Find where the given text appears and provide that cell's center as [X, Y] coordinate. 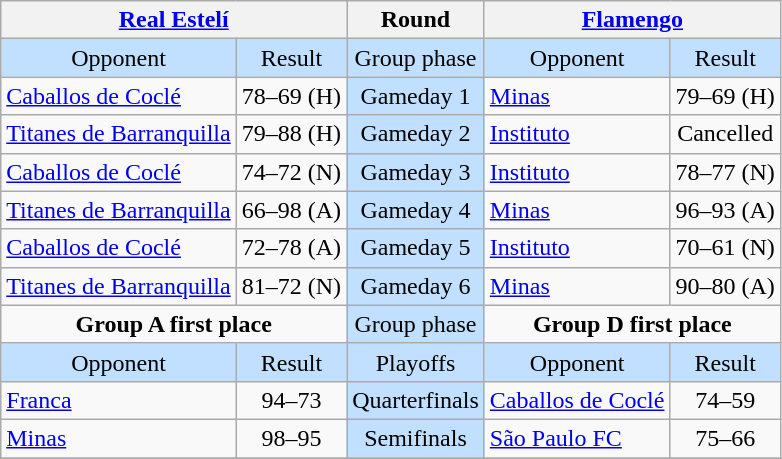
74–72 (N) [291, 172]
98–95 [291, 438]
90–80 (A) [725, 286]
Cancelled [725, 134]
Group D first place [632, 324]
Gameday 1 [416, 96]
Playoffs [416, 362]
Semifinals [416, 438]
Quarterfinals [416, 400]
74–59 [725, 400]
Gameday 6 [416, 286]
66–98 (A) [291, 210]
Franca [118, 400]
Flamengo [632, 20]
79–88 (H) [291, 134]
70–61 (N) [725, 248]
75–66 [725, 438]
81–72 (N) [291, 286]
São Paulo FC [577, 438]
79–69 (H) [725, 96]
Gameday 3 [416, 172]
94–73 [291, 400]
Group A first place [174, 324]
Gameday 4 [416, 210]
78–77 (N) [725, 172]
78–69 (H) [291, 96]
96–93 (A) [725, 210]
Real Estelí [174, 20]
Round [416, 20]
Gameday 2 [416, 134]
Gameday 5 [416, 248]
72–78 (A) [291, 248]
